Scan for the cell matching the given text and deliver its (x, y) coordinate at center. 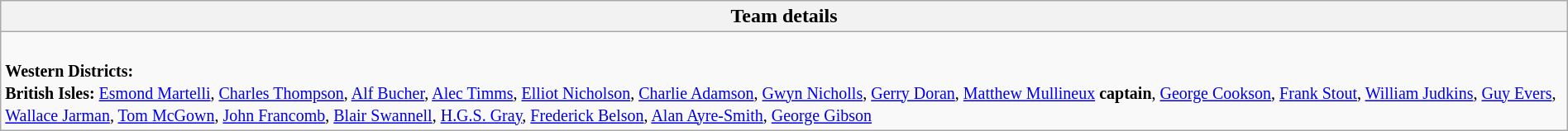
Team details (784, 16)
